Provide the (X, Y) coordinate of the cell's center where the given text is located.  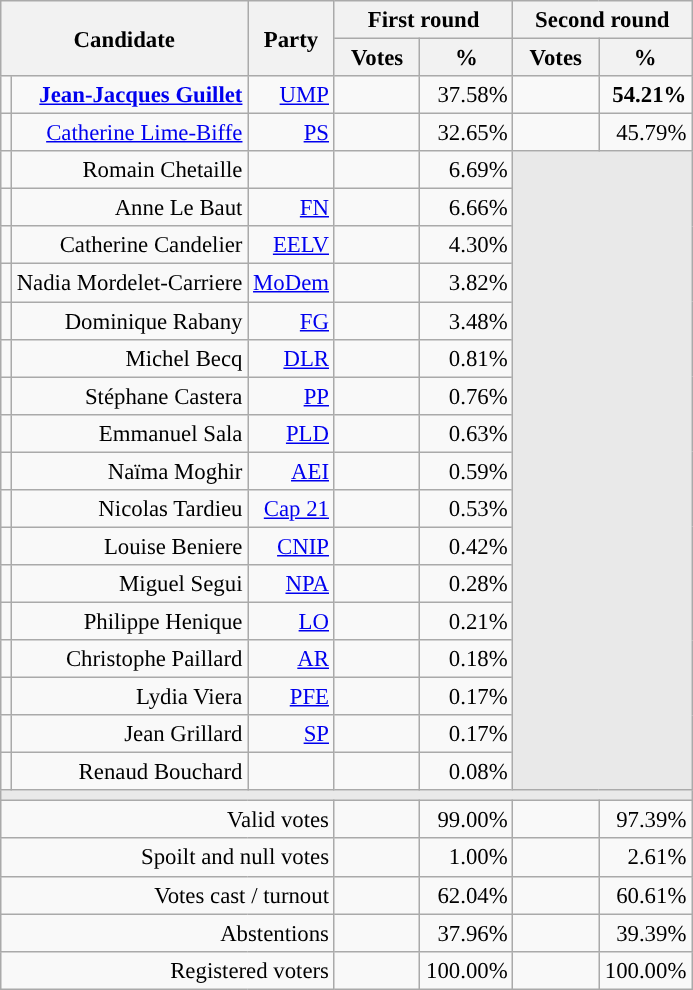
FG (292, 321)
Valid votes (168, 820)
0.81% (466, 358)
Stéphane Castera (129, 396)
Dominique Rabany (129, 321)
Lydia Viera (129, 697)
Philippe Henique (129, 621)
Anne Le Baut (129, 208)
0.59% (466, 471)
37.96% (466, 933)
Christophe Paillard (129, 659)
62.04% (466, 895)
39.39% (646, 933)
54.21% (646, 95)
PFE (292, 697)
Candidate (124, 38)
PLD (292, 433)
Nadia Mordelet-Carriere (129, 283)
Catherine Lime-Biffe (129, 133)
CNIP (292, 546)
0.21% (466, 621)
Abstentions (168, 933)
PS (292, 133)
Nicolas Tardieu (129, 509)
60.61% (646, 895)
6.69% (466, 170)
0.63% (466, 433)
FN (292, 208)
0.28% (466, 584)
0.42% (466, 546)
0.53% (466, 509)
LO (292, 621)
AEI (292, 471)
SP (292, 734)
2.61% (646, 858)
Spoilt and null votes (168, 858)
Miguel Segui (129, 584)
99.00% (466, 820)
Emmanuel Sala (129, 433)
6.66% (466, 208)
First round (424, 20)
AR (292, 659)
3.48% (466, 321)
Votes cast / turnout (168, 895)
DLR (292, 358)
0.18% (466, 659)
UMP (292, 95)
37.58% (466, 95)
Louise Beniere (129, 546)
45.79% (646, 133)
Registered voters (168, 970)
EELV (292, 245)
1.00% (466, 858)
Renaud Bouchard (129, 772)
32.65% (466, 133)
0.76% (466, 396)
3.82% (466, 283)
Party (292, 38)
97.39% (646, 820)
Jean Grillard (129, 734)
NPA (292, 584)
0.08% (466, 772)
Naïma Moghir (129, 471)
Second round (602, 20)
PP (292, 396)
MoDem (292, 283)
Cap 21 (292, 509)
Catherine Candelier (129, 245)
Michel Becq (129, 358)
Jean-Jacques Guillet (129, 95)
4.30% (466, 245)
Romain Chetaille (129, 170)
